From the cell containing the given text, extract its center point as [x, y] coordinate. 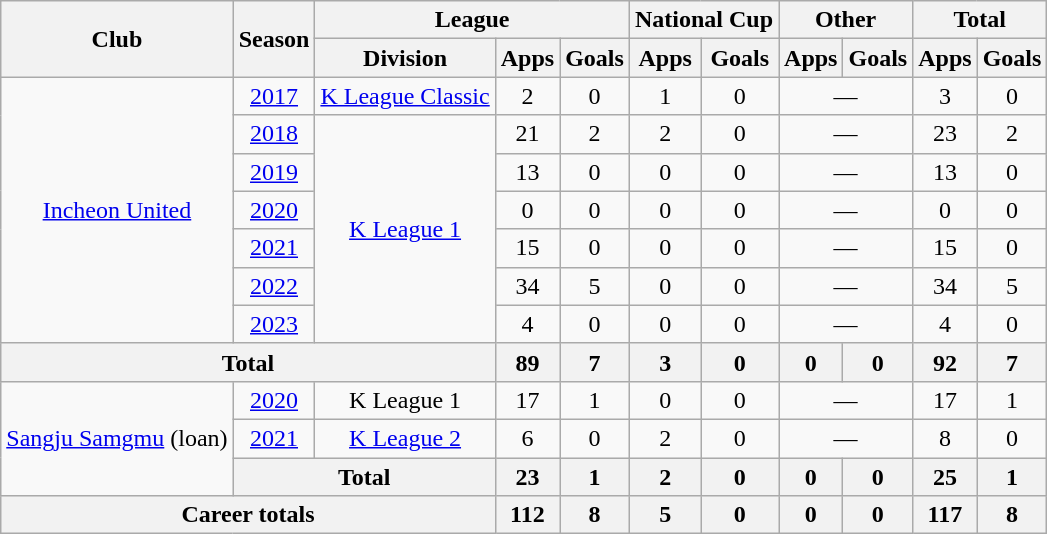
89 [527, 362]
25 [945, 477]
Other [846, 20]
21 [527, 134]
2022 [274, 286]
Career totals [248, 515]
2018 [274, 134]
League [472, 20]
2019 [274, 172]
Incheon United [117, 210]
Division [405, 58]
National Cup [704, 20]
Sangju Samgmu (loan) [117, 438]
6 [527, 438]
K League Classic [405, 96]
112 [527, 515]
Season [274, 39]
92 [945, 362]
Club [117, 39]
K League 2 [405, 438]
2023 [274, 324]
2017 [274, 96]
117 [945, 515]
